Output the [x, y] coordinate of the center of the cell containing the given text.  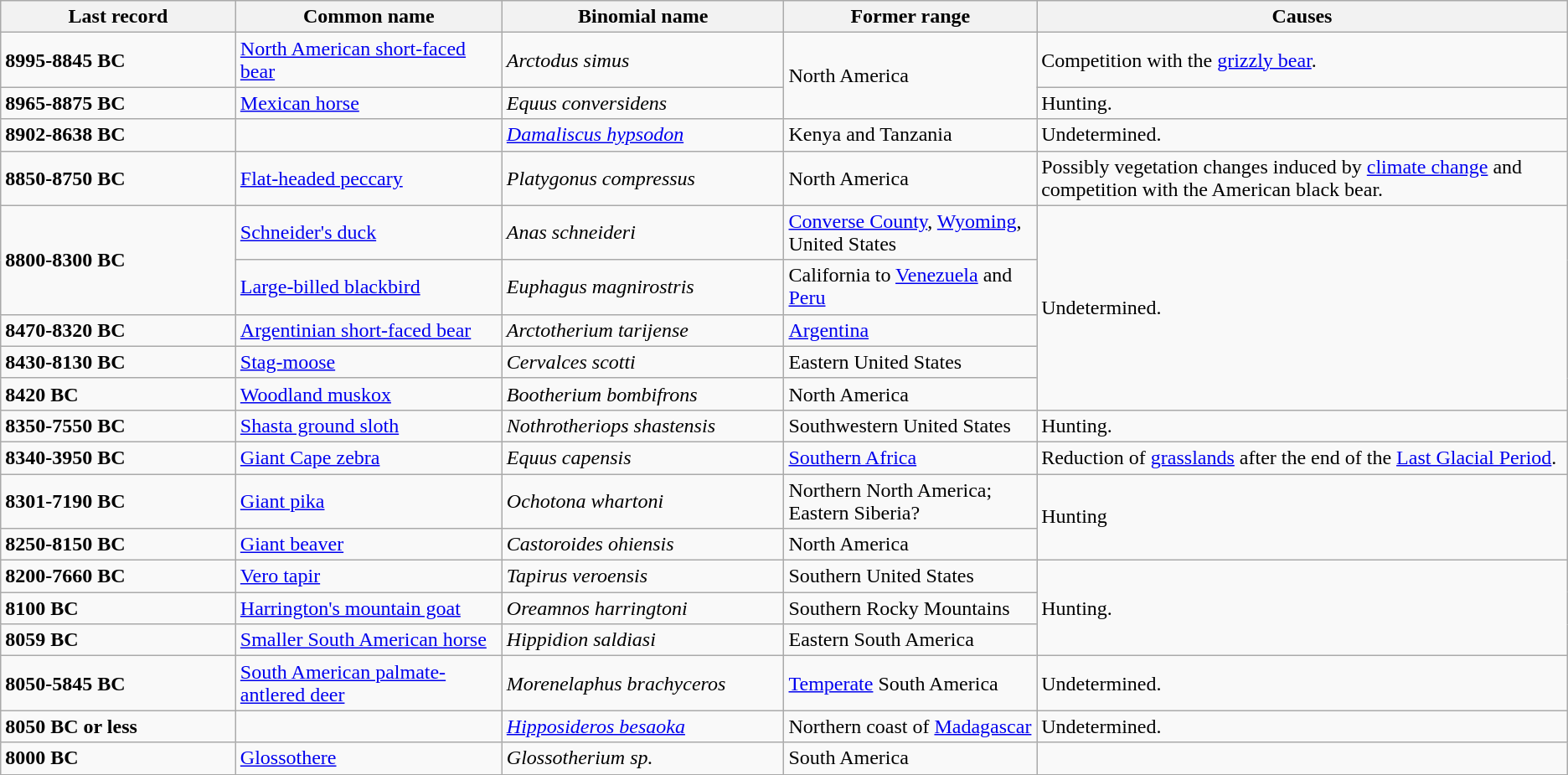
Kenya and Tanzania [910, 135]
Southern Rocky Mountains [910, 608]
Vero tapir [369, 576]
Eastern South America [910, 640]
8420 BC [119, 394]
8470-8320 BC [119, 330]
8340-3950 BC [119, 457]
Glossothere [369, 758]
Tapirus veroensis [643, 576]
Argentina [910, 330]
Giant pika [369, 501]
8350-7550 BC [119, 426]
Northern North America;Eastern Siberia? [910, 501]
South America [910, 758]
Causes [1302, 17]
Euphagus magnirostris [643, 287]
Eastern United States [910, 362]
8100 BC [119, 608]
Morenelaphus brachyceros [643, 684]
8200-7660 BC [119, 576]
Common name [369, 17]
8250-8150 BC [119, 545]
8850-8750 BC [119, 178]
Schneider's duck [369, 233]
8995-8845 BC [119, 60]
8050-5845 BC [119, 684]
Possibly vegetation changes induced by climate change and competition with the American black bear. [1302, 178]
Southwestern United States [910, 426]
Harrington's mountain goat [369, 608]
Glossotherium sp. [643, 758]
Ochotona whartoni [643, 501]
Platygonus compressus [643, 178]
Hippidion saldiasi [643, 640]
Equus conversidens [643, 103]
8800-8300 BC [119, 260]
8301-7190 BC [119, 501]
Last record [119, 17]
Argentinian short-faced bear [369, 330]
Converse County, Wyoming, United States [910, 233]
Mexican horse [369, 103]
Shasta ground sloth [369, 426]
Anas schneideri [643, 233]
8430-8130 BC [119, 362]
8059 BC [119, 640]
Hunting [1302, 518]
Binomial name [643, 17]
Oreamnos harringtoni [643, 608]
Nothrotheriops shastensis [643, 426]
Equus capensis [643, 457]
Competition with the grizzly bear. [1302, 60]
Giant Cape zebra [369, 457]
Arctodus simus [643, 60]
Reduction of grasslands after the end of the Last Glacial Period. [1302, 457]
Woodland muskox [369, 394]
8050 BC or less [119, 726]
Cervalces scotti [643, 362]
Large-billed blackbird [369, 287]
Giant beaver [369, 545]
Bootherium bombifrons [643, 394]
Flat-headed peccary [369, 178]
Northern coast of Madagascar [910, 726]
Arctotherium tarijense [643, 330]
Stag-moose [369, 362]
South American palmate-antlered deer [369, 684]
Former range [910, 17]
Hipposideros besaoka [643, 726]
Southern United States [910, 576]
Temperate South America [910, 684]
Smaller South American horse [369, 640]
Southern Africa [910, 457]
California to Venezuela and Peru [910, 287]
8965-8875 BC [119, 103]
North American short-faced bear [369, 60]
8000 BC [119, 758]
Castoroides ohiensis [643, 545]
Damaliscus hypsodon [643, 135]
8902-8638 BC [119, 135]
